Return (x, y) of the center of cell containing provided text 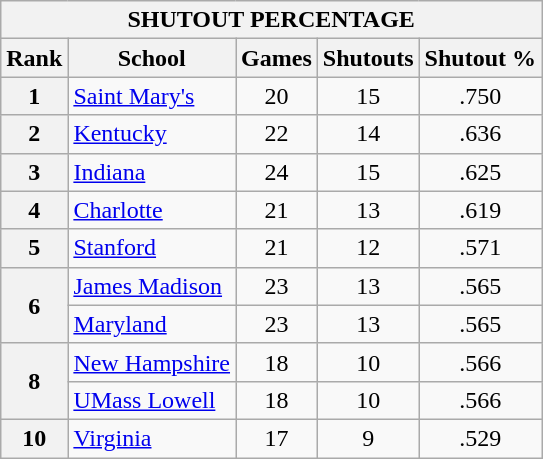
Indiana (152, 172)
Shutouts (368, 58)
Maryland (152, 324)
1 (34, 96)
22 (277, 134)
School (152, 58)
8 (34, 381)
24 (277, 172)
Stanford (152, 248)
Charlotte (152, 210)
.625 (480, 172)
12 (368, 248)
.636 (480, 134)
17 (277, 438)
Saint Mary's (152, 96)
.571 (480, 248)
20 (277, 96)
Virginia (152, 438)
2 (34, 134)
.529 (480, 438)
Shutout % (480, 58)
Rank (34, 58)
.750 (480, 96)
6 (34, 305)
3 (34, 172)
4 (34, 210)
UMass Lowell (152, 400)
Games (277, 58)
SHUTOUT PERCENTAGE (272, 20)
James Madison (152, 286)
14 (368, 134)
9 (368, 438)
.619 (480, 210)
New Hampshire (152, 362)
Kentucky (152, 134)
5 (34, 248)
